Return [X, Y] of the center of cell containing provided text 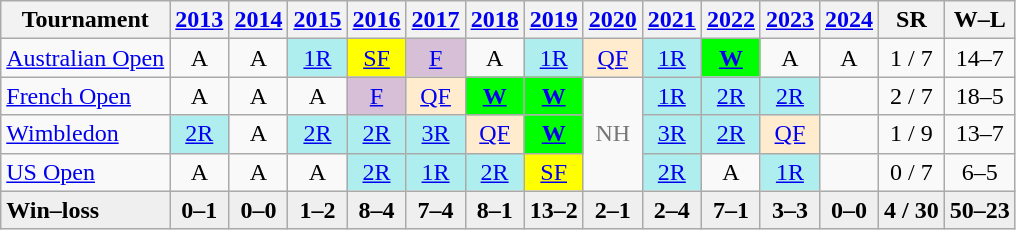
1 / 9 [912, 134]
2020 [612, 20]
7–1 [730, 210]
2022 [730, 20]
NH [612, 134]
2021 [672, 20]
2013 [200, 20]
2 / 7 [912, 96]
Win–loss [86, 210]
Tournament [86, 20]
US Open [86, 172]
13–7 [980, 134]
6–5 [980, 172]
1–2 [318, 210]
13–2 [554, 210]
2019 [554, 20]
2023 [790, 20]
2014 [258, 20]
0–1 [200, 210]
Wimbledon [86, 134]
3–3 [790, 210]
French Open [86, 96]
8–4 [376, 210]
Australian Open [86, 58]
14–7 [980, 58]
2016 [376, 20]
2024 [848, 20]
2018 [494, 20]
4 / 30 [912, 210]
0 / 7 [912, 172]
1 / 7 [912, 58]
SR [912, 20]
2017 [436, 20]
50–23 [980, 210]
7–4 [436, 210]
W–L [980, 20]
8–1 [494, 210]
2–4 [672, 210]
2015 [318, 20]
2–1 [612, 210]
18–5 [980, 96]
